Output the (X, Y) coordinate of the center of the cell containing the given text.  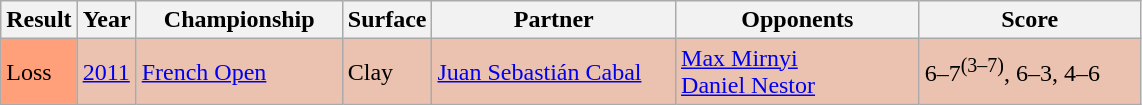
Partner (554, 20)
Max Mirnyi Daniel Nestor (798, 72)
2011 (106, 72)
6–7(3–7), 6–3, 4–6 (1030, 72)
Score (1030, 20)
Result (39, 20)
Year (106, 20)
Opponents (798, 20)
Surface (387, 20)
French Open (239, 72)
Juan Sebastián Cabal (554, 72)
Championship (239, 20)
Clay (387, 72)
Loss (39, 72)
